Extract the (x, y) coordinate from the center of the cell holding the provided text.  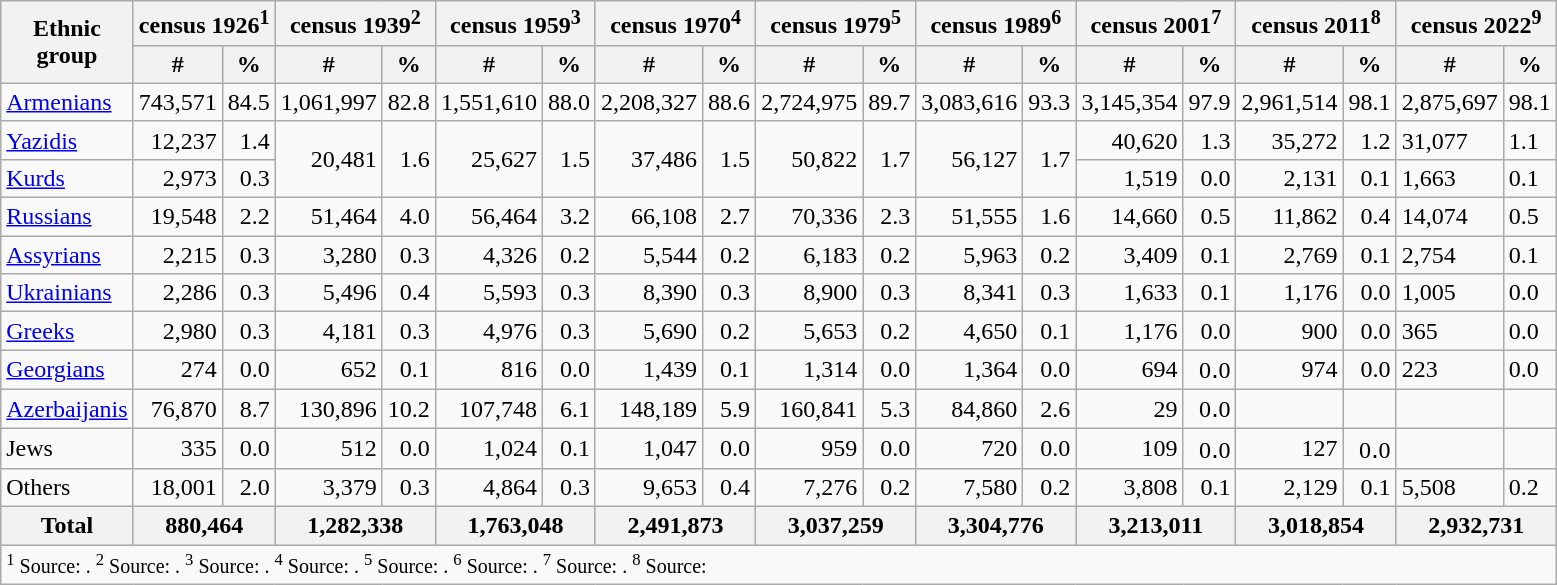
56,127 (970, 159)
Azerbaijanis (67, 409)
Ukrainians (67, 293)
18,001 (178, 487)
1,551,610 (488, 102)
84,860 (970, 409)
5,963 (970, 255)
2,215 (178, 255)
3,145,354 (1130, 102)
3,808 (1130, 487)
2,973 (178, 178)
3,304,776 (996, 526)
1,005 (1450, 293)
2,208,327 (648, 102)
2.6 (1050, 409)
1.1 (1530, 140)
512 (328, 449)
3,037,259 (836, 526)
127 (1290, 449)
51,555 (970, 217)
4,864 (488, 487)
Russians (67, 217)
70,336 (810, 217)
Armenians (67, 102)
4,976 (488, 331)
1 Source: . 2 Source: . 3 Source: . 4 Source: . 5 Source: . 6 Source: . 7 Source: . 8 Source: (778, 565)
2,129 (1290, 487)
25,627 (488, 159)
3,083,616 (970, 102)
1,763,048 (515, 526)
29 (1130, 409)
4,326 (488, 255)
1.3 (1210, 140)
1.2 (1370, 140)
130,896 (328, 409)
1,282,338 (355, 526)
2,131 (1290, 178)
2.0 (248, 487)
1,314 (810, 370)
2.7 (730, 217)
109 (1130, 449)
5,496 (328, 293)
Jews (67, 449)
37,486 (648, 159)
11,862 (1290, 217)
51,464 (328, 217)
1,439 (648, 370)
Ethnicgroup (67, 42)
89.7 (890, 102)
1,633 (1130, 293)
56,464 (488, 217)
223 (1450, 370)
3,018,854 (1316, 526)
4,650 (970, 331)
959 (810, 449)
census 19896 (996, 24)
35,272 (1290, 140)
7,276 (810, 487)
50,822 (810, 159)
1,519 (1130, 178)
Others (67, 487)
3,379 (328, 487)
14,660 (1130, 217)
1,024 (488, 449)
274 (178, 370)
Assyrians (67, 255)
652 (328, 370)
2.2 (248, 217)
census 19261 (204, 24)
Georgians (67, 370)
880,464 (204, 526)
107,748 (488, 409)
2,724,975 (810, 102)
8,341 (970, 293)
900 (1290, 331)
19,548 (178, 217)
1,663 (1450, 178)
Kurds (67, 178)
66,108 (648, 217)
84.5 (248, 102)
5,544 (648, 255)
9,653 (648, 487)
5,508 (1450, 487)
1,061,997 (328, 102)
2,932,731 (1476, 526)
Total (67, 526)
6.1 (568, 409)
694 (1130, 370)
12,237 (178, 140)
160,841 (810, 409)
Greeks (67, 331)
census 19795 (836, 24)
2,980 (178, 331)
40,620 (1130, 140)
1,047 (648, 449)
31,077 (1450, 140)
2,491,873 (675, 526)
3,409 (1130, 255)
1.4 (248, 140)
3.2 (568, 217)
3,280 (328, 255)
97.9 (1210, 102)
Yazidis (67, 140)
2.3 (890, 217)
5,593 (488, 293)
82.8 (408, 102)
10.2 (408, 409)
335 (178, 449)
census 20229 (1476, 24)
14,074 (1450, 217)
census 19593 (515, 24)
88.6 (730, 102)
2,754 (1450, 255)
census 20118 (1316, 24)
148,189 (648, 409)
8,390 (648, 293)
720 (970, 449)
7,580 (970, 487)
4,181 (328, 331)
census 19704 (675, 24)
816 (488, 370)
88.0 (568, 102)
93.3 (1050, 102)
974 (1290, 370)
5,653 (810, 331)
1,364 (970, 370)
2,769 (1290, 255)
2,961,514 (1290, 102)
743,571 (178, 102)
5.3 (890, 409)
5.9 (730, 409)
3,213,011 (1156, 526)
2,286 (178, 293)
5,690 (648, 331)
2,875,697 (1450, 102)
20,481 (328, 159)
8.7 (248, 409)
76,870 (178, 409)
8,900 (810, 293)
census 19392 (355, 24)
census 20017 (1156, 24)
6,183 (810, 255)
4.0 (408, 217)
365 (1450, 331)
